Capture the cell that displays the provided text and extract its [x, y] central coordinate. 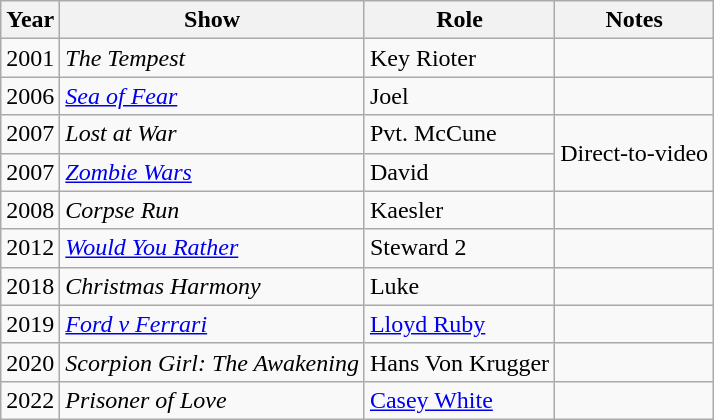
Steward 2 [459, 248]
2022 [30, 400]
Scorpion Girl: The Awakening [212, 362]
Would You Rather [212, 248]
Key Rioter [459, 58]
Lost at War [212, 134]
Luke [459, 286]
Notes [634, 20]
Hans Von Krugger [459, 362]
The Tempest [212, 58]
Prisoner of Love [212, 400]
Lloyd Ruby [459, 324]
2001 [30, 58]
2012 [30, 248]
Kaesler [459, 210]
Pvt. McCune [459, 134]
Corpse Run [212, 210]
2006 [30, 96]
Sea of Fear [212, 96]
2008 [30, 210]
Christmas Harmony [212, 286]
Casey White [459, 400]
Zombie Wars [212, 172]
David [459, 172]
Joel [459, 96]
Ford v Ferrari [212, 324]
2018 [30, 286]
Direct-to-video [634, 153]
Role [459, 20]
2020 [30, 362]
Show [212, 20]
2019 [30, 324]
Year [30, 20]
